From the cell containing the given text, extract its center point as [x, y] coordinate. 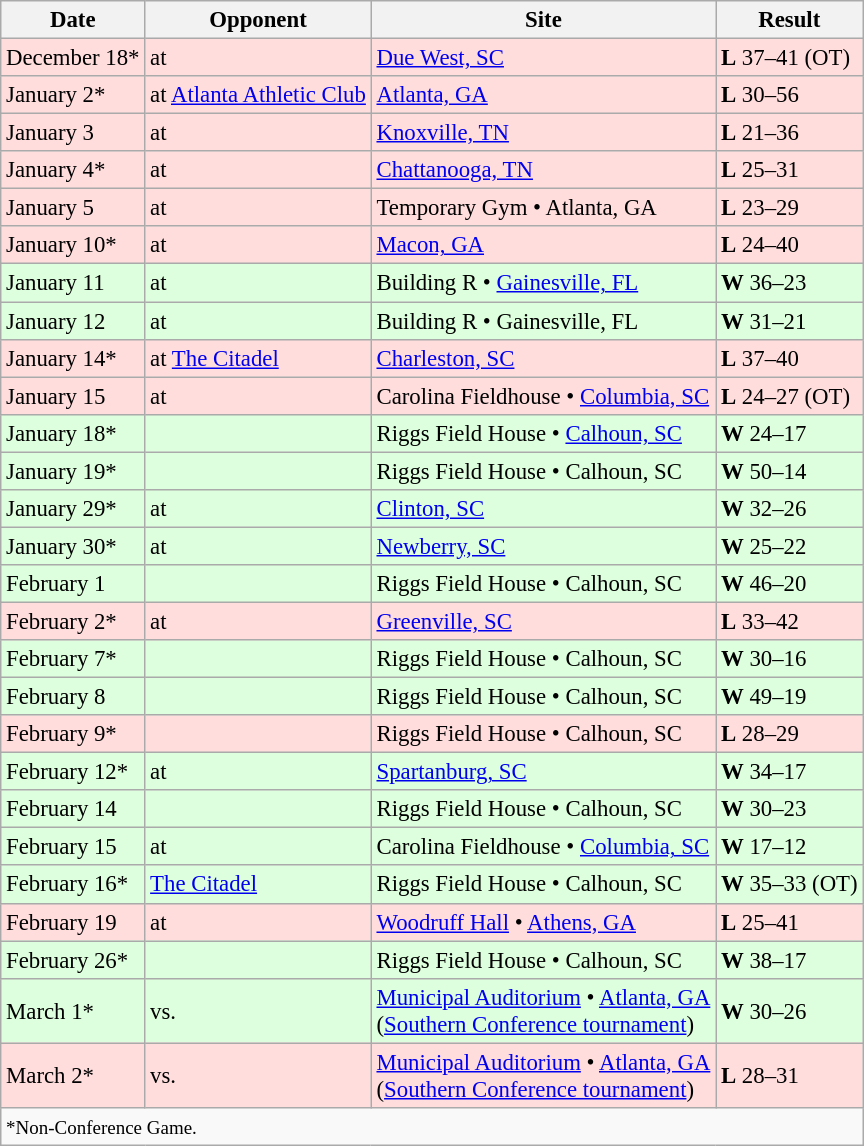
Spartanburg, SC [543, 772]
W 32–26 [790, 509]
Charleston, SC [543, 358]
February 16* [73, 885]
at The Citadel [258, 358]
L 25–41 [790, 922]
*Non-Conference Game. [432, 1127]
Clinton, SC [543, 509]
March 1* [73, 1010]
February 15 [73, 847]
January 30* [73, 546]
L 33–42 [790, 621]
January 3 [73, 133]
W 30–23 [790, 809]
Site [543, 20]
January 19* [73, 471]
The Citadel [258, 885]
L 24–27 (OT) [790, 396]
L 24–40 [790, 245]
Chattanooga, TN [543, 170]
February 14 [73, 809]
W 24–17 [790, 433]
W 46–20 [790, 584]
W 31–21 [790, 321]
W 36–23 [790, 283]
W 17–12 [790, 847]
Opponent [258, 20]
W 49–19 [790, 697]
W 34–17 [790, 772]
L 28–31 [790, 1076]
W 30–26 [790, 1010]
January 2* [73, 95]
W 50–14 [790, 471]
January 18* [73, 433]
February 7* [73, 659]
January 4* [73, 170]
January 15 [73, 396]
Newberry, SC [543, 546]
Atlanta, GA [543, 95]
L 30–56 [790, 95]
Date [73, 20]
January 10* [73, 245]
L 28–29 [790, 734]
W 38–17 [790, 960]
Greenville, SC [543, 621]
L 25–31 [790, 170]
at Atlanta Athletic Club [258, 95]
January 29* [73, 509]
L 23–29 [790, 208]
Result [790, 20]
Temporary Gym • Atlanta, GA [543, 208]
February 2* [73, 621]
December 18* [73, 58]
March 2* [73, 1076]
Macon, GA [543, 245]
January 14* [73, 358]
W 25–22 [790, 546]
February 26* [73, 960]
January 5 [73, 208]
February 9* [73, 734]
Woodruff Hall • Athens, GA [543, 922]
February 8 [73, 697]
Knoxville, TN [543, 133]
February 19 [73, 922]
Due West, SC [543, 58]
February 12* [73, 772]
L 37–40 [790, 358]
W 30–16 [790, 659]
January 11 [73, 283]
January 12 [73, 321]
L 21–36 [790, 133]
W 35–33 (OT) [790, 885]
February 1 [73, 584]
L 37–41 (OT) [790, 58]
